For the text-containing cell, return its midpoint in [x, y] coordinate format. 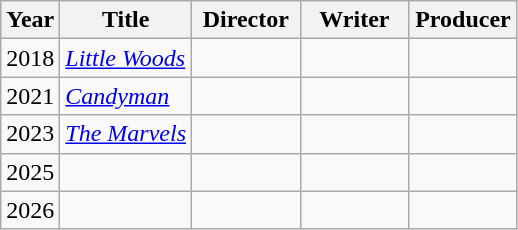
2025 [30, 172]
2023 [30, 134]
2026 [30, 210]
Writer [354, 20]
Candyman [126, 96]
2021 [30, 96]
Little Woods [126, 58]
Year [30, 20]
The Marvels [126, 134]
Producer [464, 20]
Director [246, 20]
Title [126, 20]
2018 [30, 58]
